Detect which cell encompasses the target text, then output its [X, Y] center coordinate. 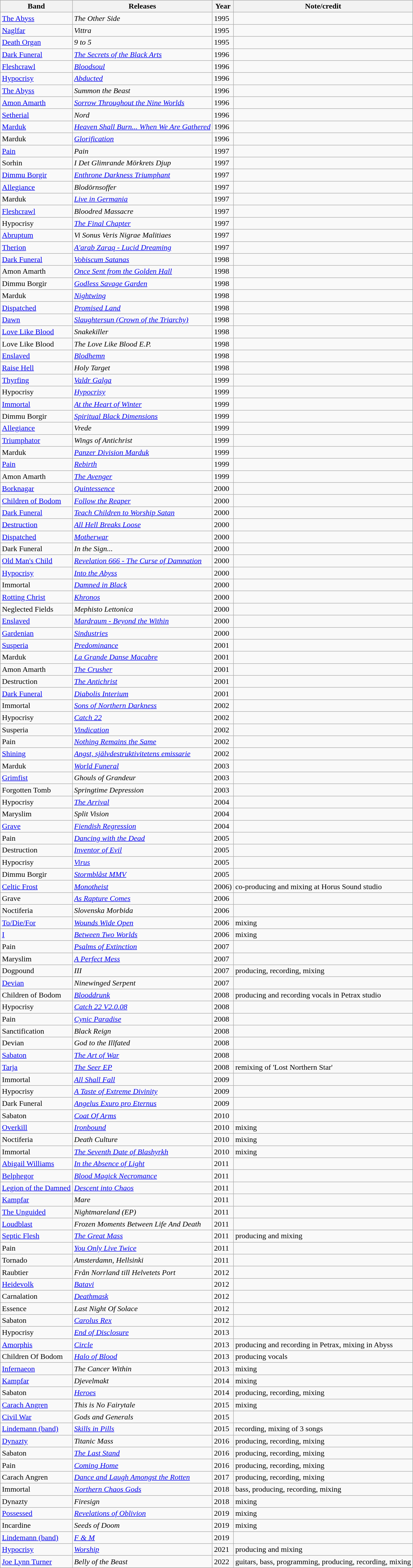
All Hell Breaks Loose [142, 525]
Belphegor [36, 1176]
Predominance [142, 645]
Vittra [142, 30]
Worship [142, 1550]
recording, mixing of 3 songs [323, 1429]
Coat Of Arms [142, 1115]
Enthrone Darkness Triumphant [142, 175]
Titanic Mass [142, 1441]
Quintessence [142, 488]
Legion of the Damned [36, 1188]
The Seer EP [142, 1067]
Halo of Blood [142, 1357]
Grimfist [36, 778]
The Antichrist [142, 681]
Amorphis [36, 1345]
Ghouls of Grandeur [142, 778]
Dancing with the Dead [142, 838]
Carnalation [36, 1296]
Revelations of Oblivion [142, 1514]
Dawn [36, 320]
To/Die/For [36, 923]
Godless Savage Garden [142, 284]
Slovenska Morbida [142, 910]
Sorrow Throughout the Nine Worlds [142, 103]
Inventor of Evil [142, 850]
The Love Like Blood E.P. [142, 344]
A Taste of Extreme Divinity [142, 1091]
Note/credit [323, 6]
Children Of Bodom [36, 1357]
The Great Mass [142, 1236]
I Det Glimrande Mörkrets Djup [142, 163]
Promised Land [142, 308]
Old Man's Child [36, 561]
Abruptum [36, 235]
2022 [223, 1562]
Catch 22 V2.0.08 [142, 1007]
Catch 22 [142, 717]
producing and recording in Petrax, mixing in Abyss [323, 1345]
The Unguided [36, 1212]
Skills in Pills [142, 1429]
Shining [36, 754]
Mare [142, 1200]
Releases [142, 6]
In the Sign... [142, 549]
Sanctification [36, 1031]
Firesign [142, 1501]
Virus [142, 862]
Follow the Reaper [142, 500]
Rotting Christ [36, 597]
Blodörnsoffer [142, 187]
Infernaeon [36, 1369]
9 to 5 [142, 42]
Wounds Wide Open [142, 923]
The Avenger [142, 476]
Celtic Frost [36, 886]
Raise Hell [36, 368]
Springtime Depression [142, 790]
Glorification [142, 139]
Circle [142, 1345]
A Perfect Mess [142, 959]
Forgotten Tomb [36, 790]
2017 [223, 1477]
Overkill [36, 1128]
World Funeral [142, 766]
co-producing and mixing at Horus Sound studio [323, 886]
Into the Abyss [142, 573]
Septic Flesh [36, 1236]
Monotheist [142, 886]
Sindustries [142, 633]
Wings of Antichrist [142, 440]
The Final Chapter [142, 223]
Mardraum - Beyond the Within [142, 621]
Belly of the Beast [142, 1562]
Summon the Beast [142, 91]
Gods and Generals [142, 1417]
All Shall Fall [142, 1079]
Psalms of Extinction [142, 947]
The Seventh Date of Blashyrkh [142, 1152]
The Crusher [142, 669]
As Rapture Comes [142, 898]
The Other Side [142, 18]
remixing of 'Lost Northern Star' [323, 1067]
Northern Chaos Gods [142, 1489]
You Only Live Twice [142, 1248]
Holy Target [142, 368]
This is No Fairytale [142, 1405]
Dogpound [36, 971]
Joe Lynn Turner [36, 1562]
Setherial [36, 115]
Split Vision [142, 814]
Diabolis Interium [142, 693]
Nothing Remains the Same [142, 742]
The Cancer Within [142, 1369]
Triumphator [36, 440]
Nightwing [142, 296]
Gardenian [36, 633]
Heroes [142, 1393]
Borknagar [36, 488]
The Secrets of the Black Arts [142, 54]
Snakekiller [142, 332]
Från Norrland till Helvetets Port [142, 1272]
Angelus Exuro pro Eternus [142, 1103]
Batavi [142, 1284]
God to the Illfated [142, 1043]
Civil War [36, 1417]
Djevelmakt [142, 1381]
Carolus Rex [142, 1321]
Essence [36, 1309]
The Last Stand [142, 1453]
Once Sent from the Golden Hall [142, 271]
III [142, 971]
Raubtier [36, 1272]
Tarja [36, 1067]
Sons of Northern Darkness [142, 705]
Spiritual Black Dimensions [142, 416]
Vobiscum Satanas [142, 259]
Mephisto Lettonica [142, 609]
Angst, självdestruktivitetens emissarie [142, 754]
2021 [223, 1550]
Ninewinged Serpent [142, 983]
Incardine [36, 1526]
Blood Magick Necromance [142, 1176]
Live in Germania [142, 199]
Descent into Chaos [142, 1188]
Dance and Laugh Amongst the Rotten [142, 1477]
Stormblåst MMV [142, 874]
2006) [223, 886]
bass, producing, recording, mixing [323, 1489]
Between Two Worlds [142, 935]
Last Night Of Solace [142, 1309]
At the Heart of Winter [142, 404]
Coming Home [142, 1465]
Therion [36, 247]
Death Organ [36, 42]
A'arab Zaraq - Lucid Dreaming [142, 247]
Khronos [142, 597]
Ironbound [142, 1128]
Loudblast [36, 1224]
F & M [142, 1538]
Abigail Williams [36, 1164]
Deathmask [142, 1296]
Abducted [142, 79]
The Art of War [142, 1055]
Tornado [36, 1260]
Vi Sonus Veris Nigrae Malitiaes [142, 235]
Death Culture [142, 1140]
Sorhin [36, 163]
Heidevolk [36, 1284]
Possessed [36, 1514]
Thyrfing [36, 380]
producing vocals [323, 1357]
Damned in Black [142, 585]
Black Reign [142, 1031]
Year [223, 6]
Band [36, 6]
Cynic Paradise [142, 1019]
Bloodred Massacre [142, 211]
La Grande Danse Macabre [142, 657]
Blooddrunk [142, 995]
Bloodsoul [142, 67]
End of Disclosure [142, 1333]
Valdr Galga [142, 380]
The Arrival [142, 802]
Motherwar [142, 537]
In the Absence of Light [142, 1164]
Teach Children to Worship Satan [142, 513]
Revelation 666 - The Curse of Damnation [142, 561]
Nightmareland (EP) [142, 1212]
Fiendish Regression [142, 826]
Blodhemn [142, 356]
Neglected Fields [36, 609]
Heaven Shall Burn... When We Are Gathered [142, 127]
Frozen Moments Between Life And Death [142, 1224]
producing and recording vocals in Petrax studio [323, 995]
Slaughtersun (Crown of the Triarchy) [142, 320]
Naglfar [36, 30]
Amsterdamn, Hellsinki [142, 1260]
Vindication [142, 730]
Seeds of Doom [142, 1526]
Nord [142, 115]
I [36, 935]
guitars, bass, programming, producing, recording, mixing [323, 1562]
Vrede [142, 428]
Rebirth [142, 464]
Panzer Division Marduk [142, 452]
